Scan for the cell matching the given text and deliver its (x, y) coordinate at center. 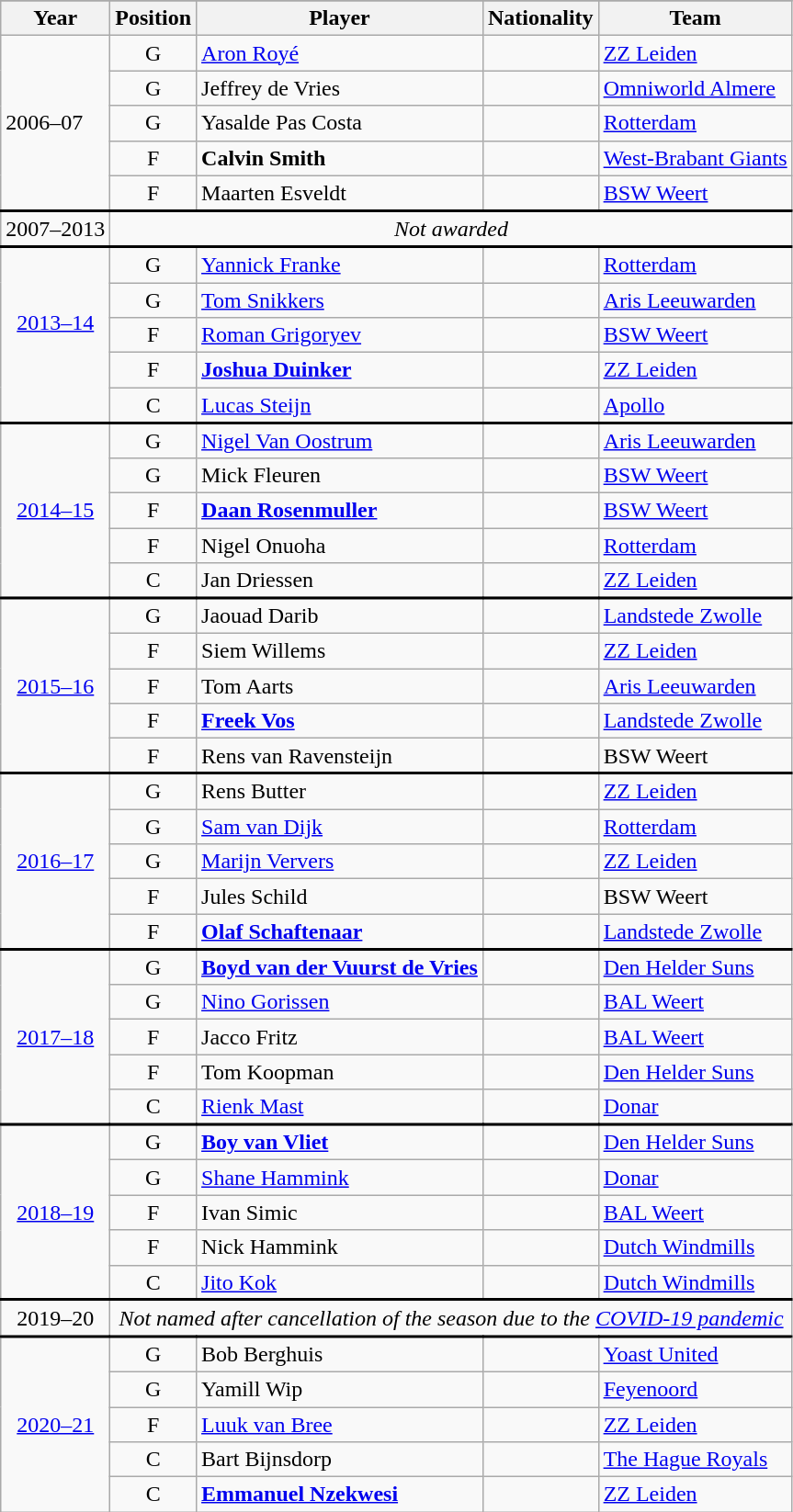
Marijn Ververs (340, 862)
Mick Fleuren (340, 476)
Year (55, 18)
2007–2013 (55, 229)
Feyenoord (695, 1389)
Tom Koopman (340, 1072)
2018–19 (55, 1213)
2006–07 (55, 123)
Rens van Ravensteijn (340, 756)
2013–14 (55, 334)
Not named after cancellation of the season due to the COVID-19 pandemic (451, 1318)
Yasalde Pas Costa (340, 123)
Boyd van der Vuurst de Vries (340, 966)
Aron Royé (340, 53)
West-Brabant Giants (695, 158)
Nigel Van Oostrum (340, 441)
Daan Rosenmuller (340, 511)
2015–16 (55, 685)
Boy van Vliet (340, 1143)
Jito Kok (340, 1282)
Siem Willems (340, 651)
Maarten Esveldt (340, 193)
Apollo (695, 405)
Roman Grigoryev (340, 335)
Rienk Mast (340, 1107)
2020–21 (55, 1424)
Nino Gorissen (340, 1002)
Jan Driessen (340, 581)
2019–20 (55, 1318)
2016–17 (55, 862)
Tom Aarts (340, 686)
Olaf Schaftenaar (340, 931)
Position (153, 18)
Nigel Onuoha (340, 546)
2017–18 (55, 1036)
The Hague Royals (695, 1460)
Jules Schild (340, 897)
Lucas Steijn (340, 405)
Freek Vos (340, 721)
Omniworld Almere (695, 88)
2014–15 (55, 511)
Tom Snikkers (340, 300)
Bart Bijnsdorp (340, 1460)
Player (340, 18)
Ivan Simic (340, 1213)
Luuk van Bree (340, 1425)
Jeffrey de Vries (340, 88)
Jacco Fritz (340, 1037)
Jaouad Darib (340, 615)
Nick Hammink (340, 1247)
Team (695, 18)
Yamill Wip (340, 1389)
Emmanuel Nzekwesi (340, 1495)
Yannick Franke (340, 265)
Nationality (540, 18)
Sam van Dijk (340, 827)
Calvin Smith (340, 158)
Bob Berghuis (340, 1354)
Yoast United (695, 1354)
Not awarded (451, 229)
Shane Hammink (340, 1178)
Joshua Duinker (340, 370)
Rens Butter (340, 792)
